Determine the [X, Y] coordinate at the center of the cell enclosing the given text.  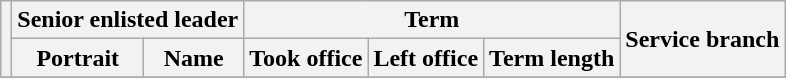
Term [432, 20]
Left office [426, 58]
Name [194, 58]
Service branch [702, 39]
Took office [306, 58]
Term length [552, 58]
Portrait [78, 58]
Senior enlisted leader [128, 20]
